Pinpoint the cell where the given text exists, returning its [X, Y] midpoint coordinate. 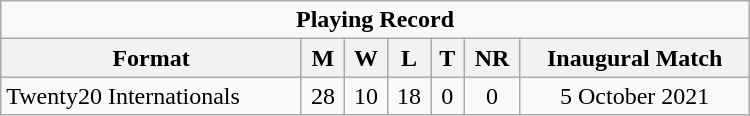
L [410, 58]
Twenty20 Internationals [152, 96]
5 October 2021 [634, 96]
Format [152, 58]
Playing Record [375, 20]
W [366, 58]
10 [366, 96]
18 [410, 96]
28 [322, 96]
T [448, 58]
Inaugural Match [634, 58]
M [322, 58]
NR [492, 58]
